Extract the [x, y] coordinate from the center of the cell holding the provided text.  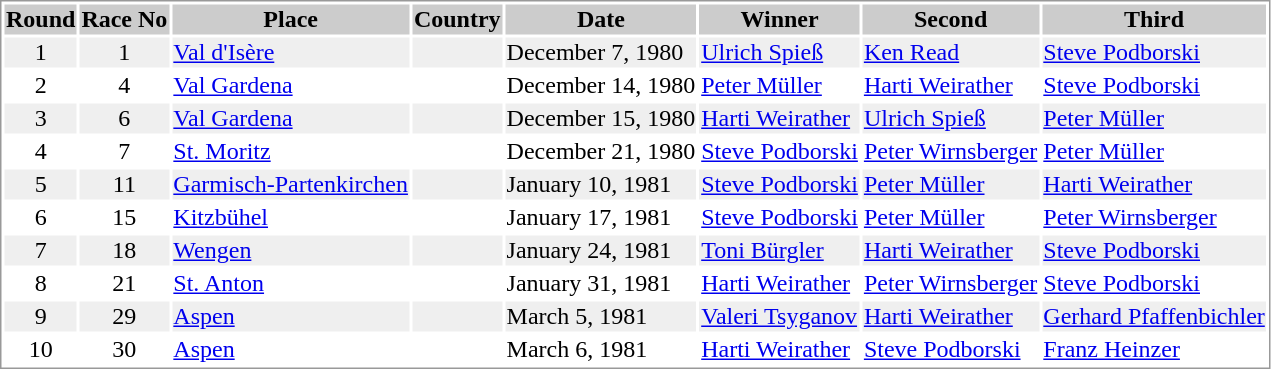
January 24, 1981 [601, 251]
December 21, 1980 [601, 151]
5 [40, 185]
8 [40, 283]
Place [291, 19]
3 [40, 119]
11 [124, 185]
Valeri Tsyganov [780, 317]
January 31, 1981 [601, 283]
Country [457, 19]
2 [40, 85]
St. Anton [291, 283]
Toni Bürgler [780, 251]
Winner [780, 19]
March 6, 1981 [601, 349]
January 17, 1981 [601, 217]
18 [124, 251]
Franz Heinzer [1154, 349]
December 14, 1980 [601, 85]
30 [124, 349]
Date [601, 19]
Race No [124, 19]
9 [40, 317]
Gerhard Pfaffenbichler [1154, 317]
Second [950, 19]
Ken Read [950, 53]
15 [124, 217]
29 [124, 317]
St. Moritz [291, 151]
21 [124, 283]
Wengen [291, 251]
December 15, 1980 [601, 119]
January 10, 1981 [601, 185]
March 5, 1981 [601, 317]
Round [40, 19]
Third [1154, 19]
10 [40, 349]
December 7, 1980 [601, 53]
Garmisch-Partenkirchen [291, 185]
Kitzbühel [291, 217]
Val d'Isère [291, 53]
